Locate the cell with the specified text and output its [X, Y] center coordinate. 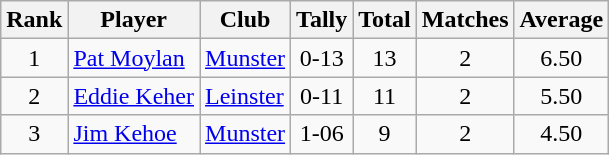
13 [385, 58]
Player [134, 20]
Jim Kehoe [134, 134]
3 [34, 134]
1-06 [322, 134]
Eddie Keher [134, 96]
Total [385, 20]
Rank [34, 20]
Club [246, 20]
4.50 [562, 134]
Average [562, 20]
Tally [322, 20]
Leinster [246, 96]
1 [34, 58]
0-13 [322, 58]
5.50 [562, 96]
6.50 [562, 58]
11 [385, 96]
0-11 [322, 96]
Pat Moylan [134, 58]
9 [385, 134]
Matches [465, 20]
